Return the (X, Y) coordinate for the center point of the cell that contains the specified text.  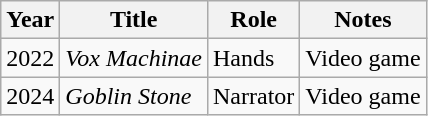
Vox Machinae (134, 58)
Narrator (253, 96)
Title (134, 20)
Notes (363, 20)
Goblin Stone (134, 96)
2022 (30, 58)
Year (30, 20)
2024 (30, 96)
Hands (253, 58)
Role (253, 20)
